Provide the (x, y) coordinate of the cell's center where the given text is located.  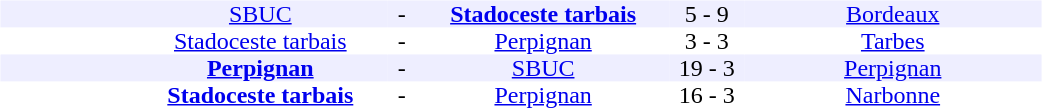
16 - 3 (707, 96)
19 - 3 (707, 68)
5 - 9 (707, 14)
Bordeaux (892, 14)
Tarbes (892, 42)
Narbonne (892, 96)
3 - 3 (707, 42)
